From the cell containing the given text, extract its center point as [X, Y] coordinate. 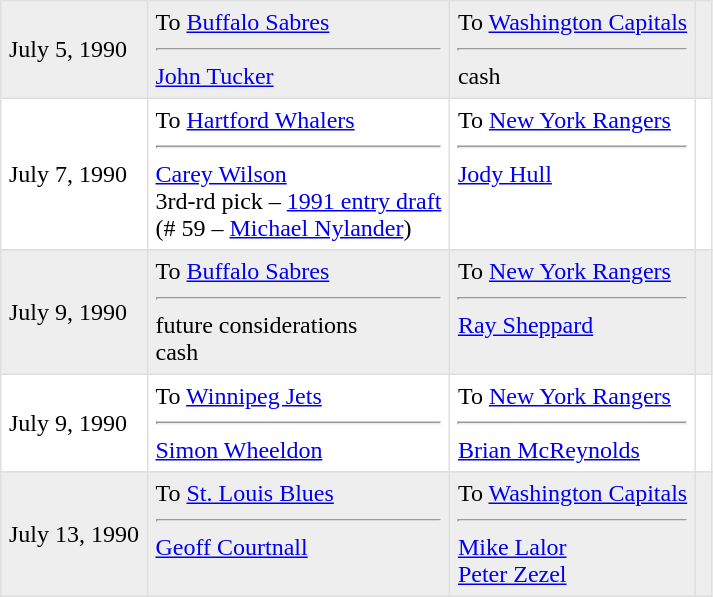
To Buffalo SabresJohn Tucker [298, 50]
To Washington Capitalscash [573, 50]
To New York RangersRay Sheppard [573, 312]
To Washington CapitalsMike LalorPeter Zezel [573, 534]
July 13, 1990 [74, 534]
July 7, 1990 [74, 174]
To New York RangersJody Hull [573, 174]
To Hartford WhalersCarey Wilson3rd-rd pick – 1991 entry draft(# 59 – Michael Nylander) [298, 174]
To New York RangersBrian McReynolds [573, 423]
To Winnipeg JetsSimon Wheeldon [298, 423]
To St. Louis BluesGeoff Courtnall [298, 534]
July 5, 1990 [74, 50]
To Buffalo Sabresfuture considerationscash [298, 312]
